Output the (x, y) coordinate of the center of the cell containing the given text.  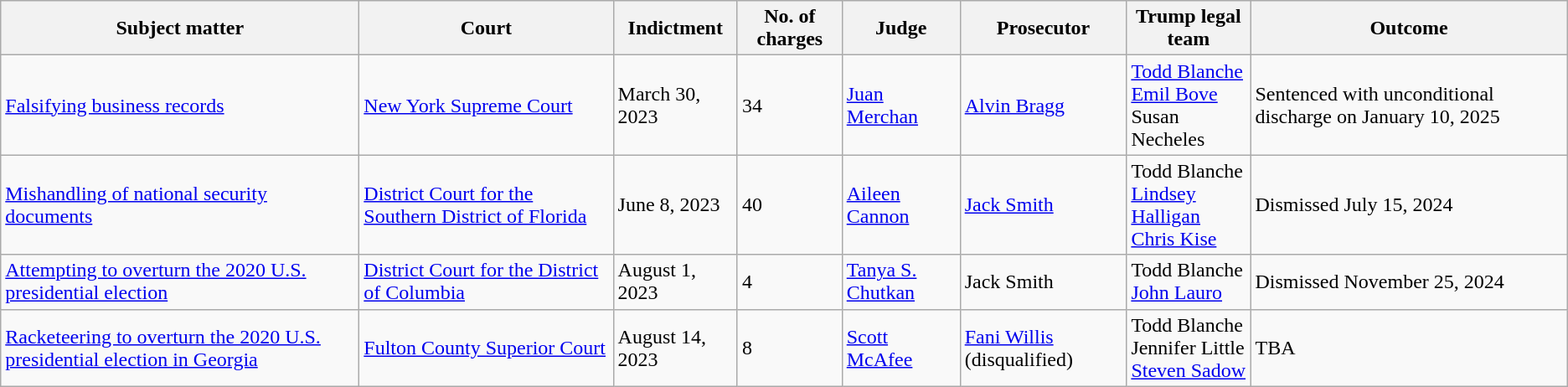
Juan Merchan (901, 106)
Falsifying business records (180, 106)
Tanya S. Chutkan (901, 281)
Indictment (675, 28)
No. of charges (789, 28)
4 (789, 281)
34 (789, 106)
Prosecutor (1044, 28)
Court (486, 28)
Mishandling of national security documents (180, 204)
March 30, 2023 (675, 106)
Alvin Bragg (1044, 106)
August 14, 2023 (675, 348)
Aileen Cannon (901, 204)
Subject matter (180, 28)
Attempting to overturn the 2020 U.S. presidential election (180, 281)
Dismissed November 25, 2024 (1409, 281)
Fulton County Superior Court (486, 348)
Dismissed July 15, 2024 (1409, 204)
Fani Willis (disqualified) (1044, 348)
June 8, 2023 (675, 204)
Todd BlancheJennifer LittleSteven Sadow (1189, 348)
Scott McAfee (901, 348)
Todd BlancheJohn Lauro (1189, 281)
Todd BlancheEmil BoveSusan Necheles (1189, 106)
Racketeering to overturn the 2020 U.S. presidential election in Georgia (180, 348)
District Court for the District of Columbia (486, 281)
Sentenced with unconditional discharge on January 10, 2025 (1409, 106)
40 (789, 204)
8 (789, 348)
Todd BlancheLindsey HalliganChris Kise (1189, 204)
District Court for the Southern District of Florida (486, 204)
Trump legal team (1189, 28)
New York Supreme Court (486, 106)
Judge (901, 28)
Outcome (1409, 28)
August 1, 2023 (675, 281)
TBA (1409, 348)
